Scan for the cell matching the given text and deliver its (x, y) coordinate at center. 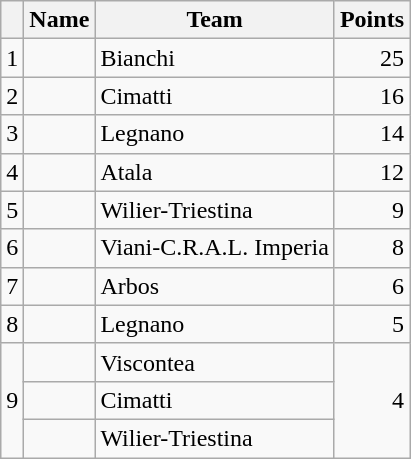
12 (372, 172)
Bianchi (215, 58)
1 (12, 58)
Points (372, 20)
Viani-C.R.A.L. Imperia (215, 248)
3 (12, 134)
Viscontea (215, 362)
Arbos (215, 286)
25 (372, 58)
14 (372, 134)
Name (60, 20)
Atala (215, 172)
Team (215, 20)
2 (12, 96)
7 (12, 286)
16 (372, 96)
